Search for the cell housing the specified text and yield its [X, Y] center coordinate. 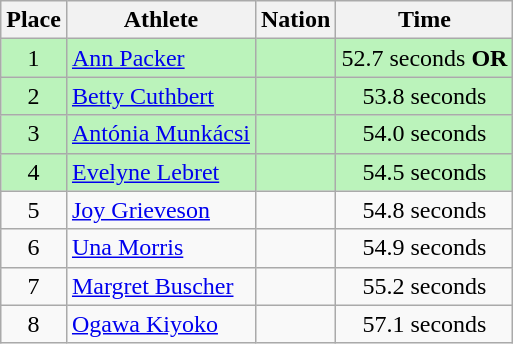
Evelyne Lebret [160, 172]
Ogawa Kiyoko [160, 324]
5 [34, 210]
54.9 seconds [424, 248]
Margret Buscher [160, 286]
4 [34, 172]
54.0 seconds [424, 134]
Place [34, 20]
Una Morris [160, 248]
3 [34, 134]
Nation [295, 20]
Athlete [160, 20]
7 [34, 286]
55.2 seconds [424, 286]
8 [34, 324]
6 [34, 248]
Time [424, 20]
2 [34, 96]
53.8 seconds [424, 96]
52.7 seconds OR [424, 58]
Antónia Munkácsi [160, 134]
1 [34, 58]
57.1 seconds [424, 324]
Ann Packer [160, 58]
Joy Grieveson [160, 210]
54.5 seconds [424, 172]
Betty Cuthbert [160, 96]
54.8 seconds [424, 210]
